Return the [X, Y] coordinate for the center point of the cell that contains the specified text.  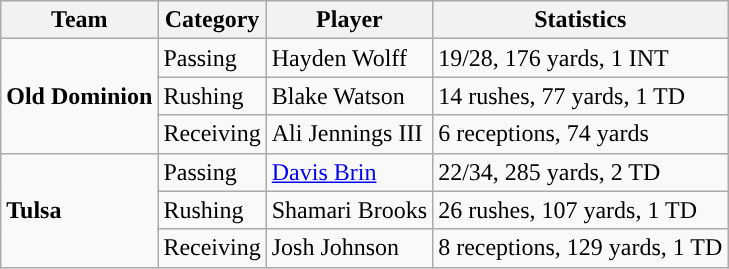
Shamari Brooks [349, 210]
Category [212, 20]
Blake Watson [349, 96]
Josh Johnson [349, 248]
Ali Jennings III [349, 134]
Davis Brin [349, 172]
6 receptions, 74 yards [580, 134]
Team [80, 20]
22/34, 285 yards, 2 TD [580, 172]
Statistics [580, 20]
14 rushes, 77 yards, 1 TD [580, 96]
Hayden Wolff [349, 58]
Tulsa [80, 210]
19/28, 176 yards, 1 INT [580, 58]
8 receptions, 129 yards, 1 TD [580, 248]
Old Dominion [80, 96]
Player [349, 20]
26 rushes, 107 yards, 1 TD [580, 210]
